Scan for the cell matching the given text and deliver its (x, y) coordinate at center. 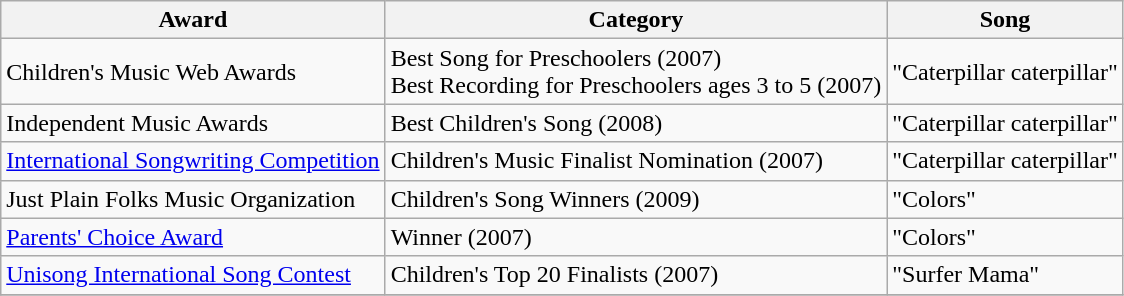
Best Song for Preschoolers (2007)Best Recording for Preschoolers ages 3 to 5 (2007) (636, 72)
Children's Top 20 Finalists (2007) (636, 275)
Song (1006, 20)
Parents' Choice Award (193, 237)
Independent Music Awards (193, 123)
Winner (2007) (636, 237)
Award (193, 20)
Category (636, 20)
Children's Song Winners (2009) (636, 199)
"Surfer Mama" (1006, 275)
Children's Music Finalist Nomination (2007) (636, 161)
Unisong International Song Contest (193, 275)
Best Children's Song (2008) (636, 123)
Children's Music Web Awards (193, 72)
International Songwriting Competition (193, 161)
Just Plain Folks Music Organization (193, 199)
